Search for the cell housing the specified text and yield its [X, Y] center coordinate. 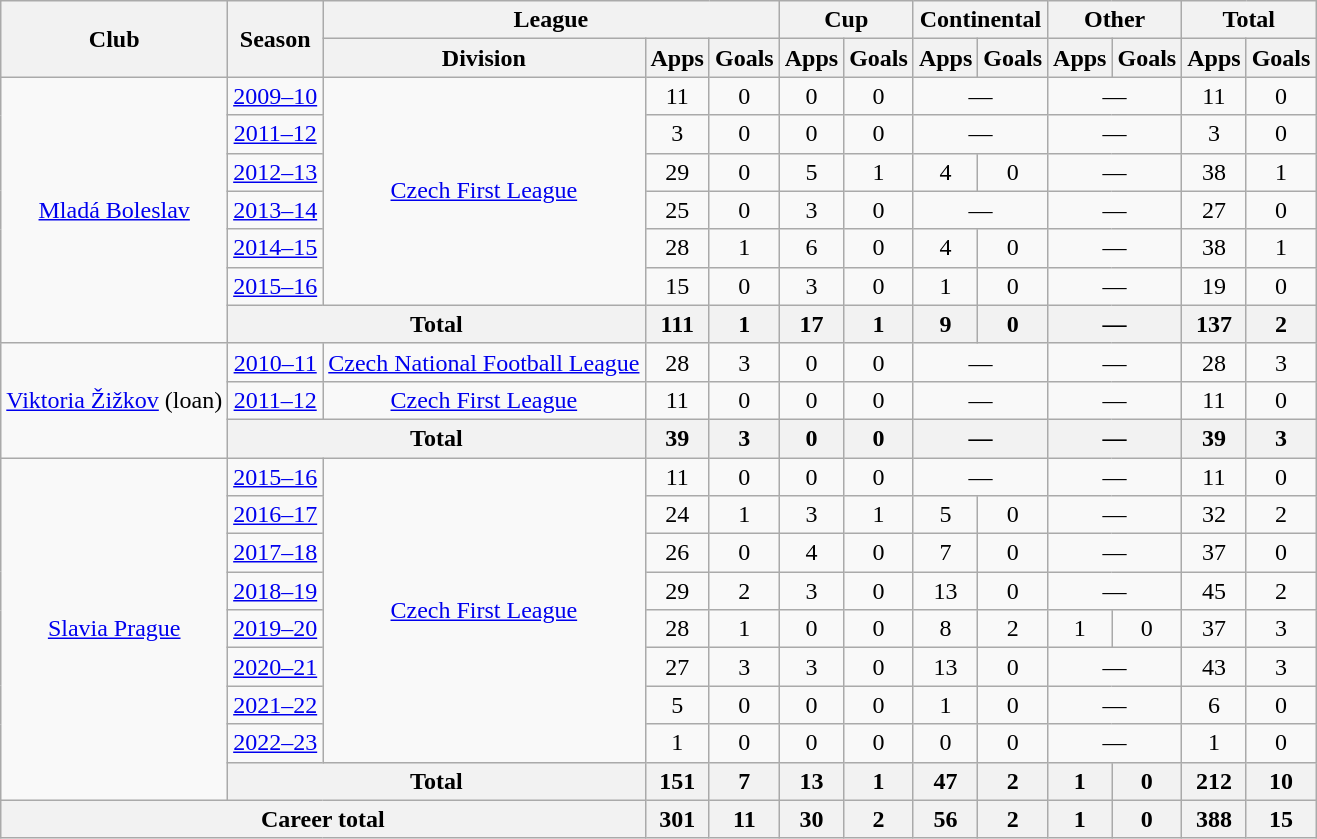
2013–14 [276, 210]
388 [1214, 819]
Mladá Boleslav [114, 210]
32 [1214, 515]
10 [1281, 781]
2010–11 [276, 362]
2021–22 [276, 705]
2014–15 [276, 248]
2022–23 [276, 743]
151 [677, 781]
24 [677, 515]
2009–10 [276, 96]
Czech National Football League [484, 362]
League [551, 20]
Other [1115, 20]
19 [1214, 286]
30 [811, 819]
25 [677, 210]
43 [1214, 667]
Continental [980, 20]
Club [114, 39]
2017–18 [276, 553]
Career total [323, 819]
2020–21 [276, 667]
Division [484, 58]
8 [945, 629]
45 [1214, 591]
2018–19 [276, 591]
111 [677, 324]
Cup [846, 20]
47 [945, 781]
212 [1214, 781]
2019–20 [276, 629]
17 [811, 324]
301 [677, 819]
Season [276, 39]
56 [945, 819]
26 [677, 553]
9 [945, 324]
2016–17 [276, 515]
Viktoria Žižkov (loan) [114, 400]
2012–13 [276, 172]
Slavia Prague [114, 630]
137 [1214, 324]
